Extract the (X, Y) coordinate from the center of the cell holding the provided text.  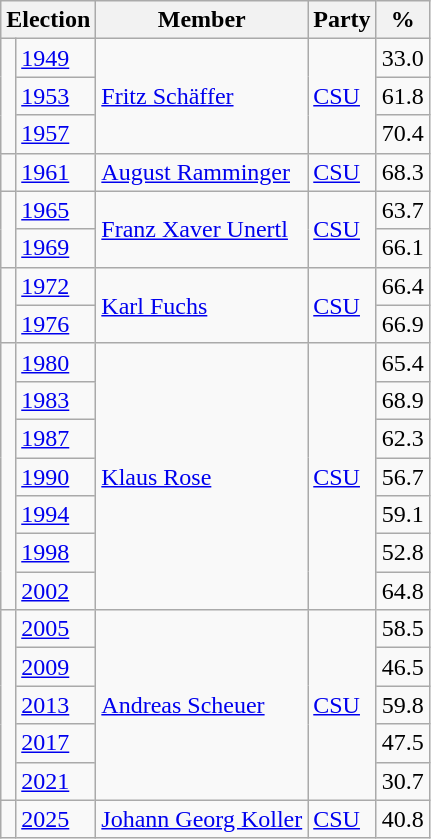
1953 (56, 96)
1994 (56, 515)
1969 (56, 248)
Johann Georg Koller (202, 819)
68.3 (402, 172)
2009 (56, 667)
2025 (56, 819)
1961 (56, 172)
Karl Fuchs (202, 305)
47.5 (402, 743)
46.5 (402, 667)
1957 (56, 134)
66.4 (402, 286)
1949 (56, 58)
63.7 (402, 210)
Party (342, 20)
2002 (56, 591)
Andreas Scheuer (202, 705)
1972 (56, 286)
2013 (56, 705)
40.8 (402, 819)
52.8 (402, 553)
64.8 (402, 591)
59.8 (402, 705)
56.7 (402, 477)
2005 (56, 629)
1976 (56, 324)
1998 (56, 553)
61.8 (402, 96)
58.5 (402, 629)
1987 (56, 438)
30.7 (402, 781)
68.9 (402, 400)
1983 (56, 400)
Member (202, 20)
1980 (56, 362)
62.3 (402, 438)
2021 (56, 781)
Fritz Schäffer (202, 96)
70.4 (402, 134)
66.9 (402, 324)
August Ramminger (202, 172)
2017 (56, 743)
65.4 (402, 362)
Franz Xaver Unertl (202, 229)
Klaus Rose (202, 476)
Election (48, 20)
% (402, 20)
66.1 (402, 248)
1990 (56, 477)
59.1 (402, 515)
33.0 (402, 58)
1965 (56, 210)
